Return [X, Y] of the center of cell containing provided text 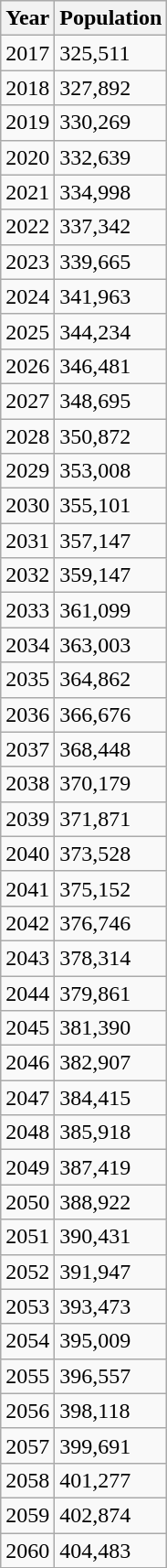
384,415 [111, 1098]
2053 [27, 1306]
357,147 [111, 541]
2036 [27, 714]
2052 [27, 1272]
2027 [27, 401]
2043 [27, 958]
2042 [27, 923]
2059 [27, 1515]
401,277 [111, 1480]
363,003 [111, 645]
395,009 [111, 1341]
337,342 [111, 227]
2018 [27, 88]
2039 [27, 819]
2024 [27, 296]
346,481 [111, 366]
2022 [27, 227]
388,922 [111, 1202]
2055 [27, 1376]
381,390 [111, 1028]
2046 [27, 1063]
332,639 [111, 157]
364,862 [111, 680]
2033 [27, 610]
2060 [27, 1551]
2048 [27, 1133]
2037 [27, 749]
2041 [27, 888]
2030 [27, 506]
2023 [27, 262]
Population [111, 18]
379,861 [111, 993]
366,676 [111, 714]
2035 [27, 680]
391,947 [111, 1272]
378,314 [111, 958]
376,746 [111, 923]
355,101 [111, 506]
2034 [27, 645]
361,099 [111, 610]
398,118 [111, 1411]
359,147 [111, 575]
373,528 [111, 854]
334,998 [111, 192]
370,179 [111, 784]
404,483 [111, 1551]
368,448 [111, 749]
2029 [27, 471]
2028 [27, 436]
348,695 [111, 401]
2026 [27, 366]
375,152 [111, 888]
2040 [27, 854]
350,872 [111, 436]
339,665 [111, 262]
2049 [27, 1167]
402,874 [111, 1515]
399,691 [111, 1445]
2038 [27, 784]
2019 [27, 123]
390,431 [111, 1237]
325,511 [111, 53]
2025 [27, 331]
2057 [27, 1445]
327,892 [111, 88]
387,419 [111, 1167]
2032 [27, 575]
2047 [27, 1098]
2021 [27, 192]
2054 [27, 1341]
371,871 [111, 819]
2056 [27, 1411]
Year [27, 18]
353,008 [111, 471]
2017 [27, 53]
2031 [27, 541]
341,963 [111, 296]
330,269 [111, 123]
396,557 [111, 1376]
385,918 [111, 1133]
2020 [27, 157]
344,234 [111, 331]
2045 [27, 1028]
393,473 [111, 1306]
2058 [27, 1480]
382,907 [111, 1063]
2051 [27, 1237]
2050 [27, 1202]
2044 [27, 993]
